Provide the [x, y] coordinate of the cell's center where the given text is located.  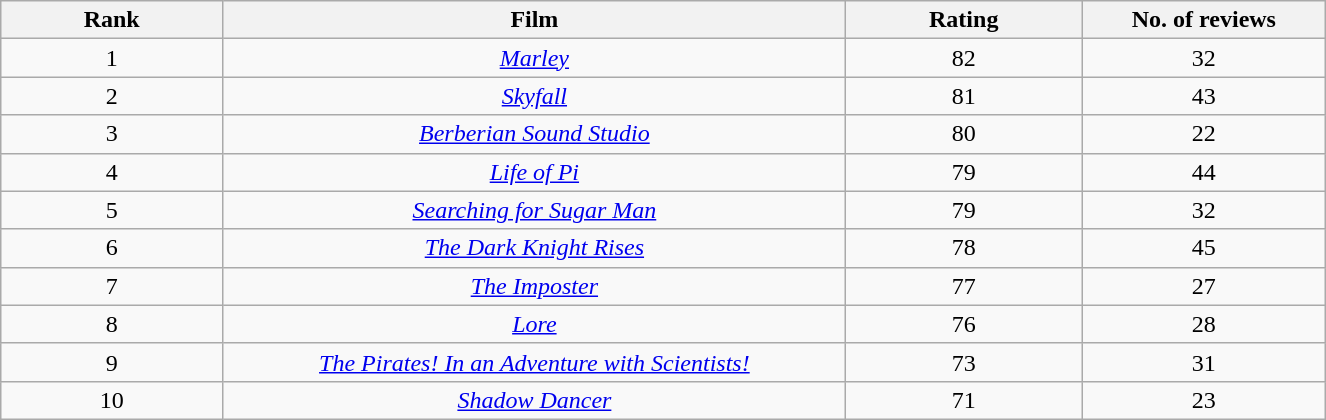
71 [964, 400]
5 [112, 210]
44 [1204, 172]
76 [964, 324]
The Imposter [534, 286]
8 [112, 324]
9 [112, 362]
22 [1204, 134]
Rank [112, 20]
10 [112, 400]
Skyfall [534, 96]
No. of reviews [1204, 20]
82 [964, 58]
Searching for Sugar Man [534, 210]
Film [534, 20]
7 [112, 286]
Marley [534, 58]
Life of Pi [534, 172]
27 [1204, 286]
4 [112, 172]
Berberian Sound Studio [534, 134]
3 [112, 134]
Rating [964, 20]
31 [1204, 362]
28 [1204, 324]
43 [1204, 96]
The Dark Knight Rises [534, 248]
81 [964, 96]
23 [1204, 400]
6 [112, 248]
Lore [534, 324]
78 [964, 248]
The Pirates! In an Adventure with Scientists! [534, 362]
2 [112, 96]
80 [964, 134]
45 [1204, 248]
73 [964, 362]
1 [112, 58]
77 [964, 286]
Shadow Dancer [534, 400]
